Provide the [x, y] coordinate of the cell's center where the given text is located.  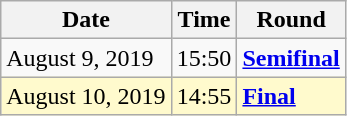
Date [86, 20]
Time [204, 20]
Round [291, 20]
August 10, 2019 [86, 96]
15:50 [204, 58]
14:55 [204, 96]
August 9, 2019 [86, 58]
Final [291, 96]
Semifinal [291, 58]
